Return the [x, y] coordinate for the center point of the cell that contains the specified text.  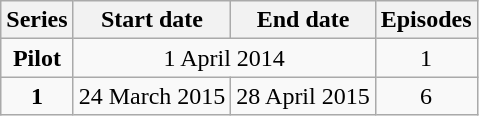
End date [303, 20]
Episodes [426, 20]
6 [426, 96]
Start date [152, 20]
Series [37, 20]
1 April 2014 [224, 58]
24 March 2015 [152, 96]
Pilot [37, 58]
28 April 2015 [303, 96]
